From the cell containing the given text, extract its center point as [X, Y] coordinate. 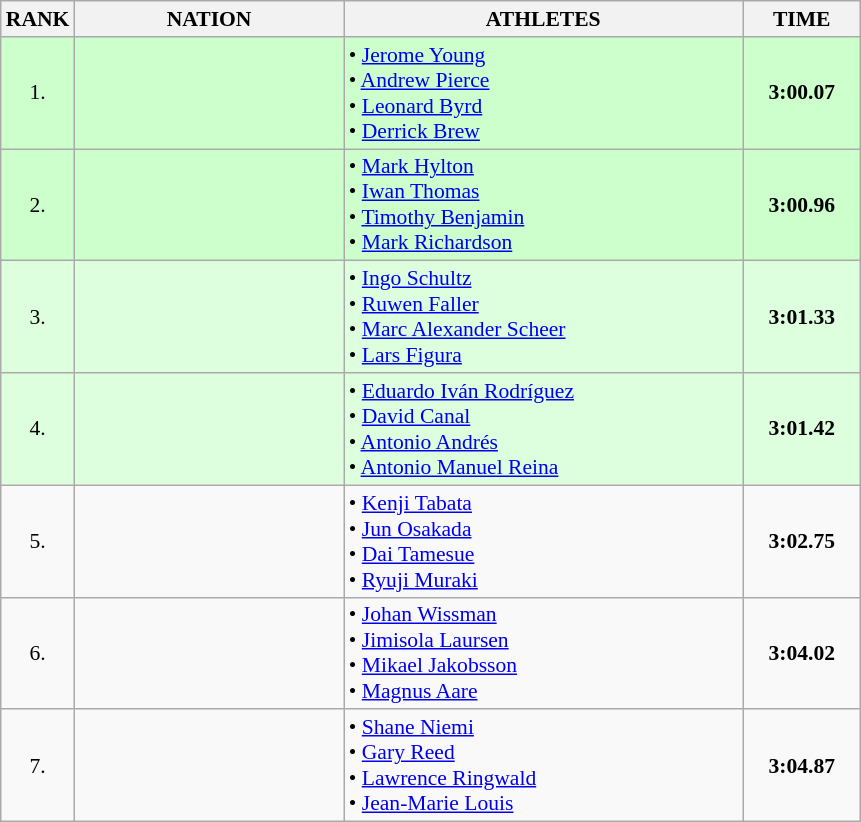
• Johan Wissman• Jimisola Laursen• Mikael Jakobsson• Magnus Aare [544, 653]
NATION [208, 19]
• Jerome Young• Andrew Pierce• Leonard Byrd• Derrick Brew [544, 93]
4. [38, 429]
3:04.87 [802, 766]
• Kenji Tabata• Jun Osakada• Dai Tamesue• Ryuji Muraki [544, 541]
RANK [38, 19]
• Ingo Schultz• Ruwen Faller• Marc Alexander Scheer• Lars Figura [544, 317]
6. [38, 653]
3:00.96 [802, 205]
3:01.42 [802, 429]
• Eduardo Iván Rodríguez• David Canal• Antonio Andrés• Antonio Manuel Reina [544, 429]
• Shane Niemi• Gary Reed• Lawrence Ringwald• Jean-Marie Louis [544, 766]
ATHLETES [544, 19]
3. [38, 317]
• Mark Hylton• Iwan Thomas• Timothy Benjamin• Mark Richardson [544, 205]
3:02.75 [802, 541]
3:01.33 [802, 317]
5. [38, 541]
7. [38, 766]
3:00.07 [802, 93]
2. [38, 205]
1. [38, 93]
TIME [802, 19]
3:04.02 [802, 653]
